Scan for the cell matching the given text and deliver its [X, Y] coordinate at center. 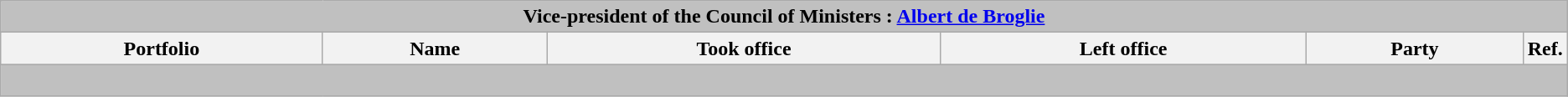
Party [1416, 48]
Vice-president of the Council of Ministers : Albert de Broglie [784, 17]
Took office [744, 48]
Name [435, 48]
Ref. [1545, 48]
Left office [1124, 48]
Portfolio [162, 48]
